Determine the [X, Y] coordinate at the center of the cell enclosing the given text.  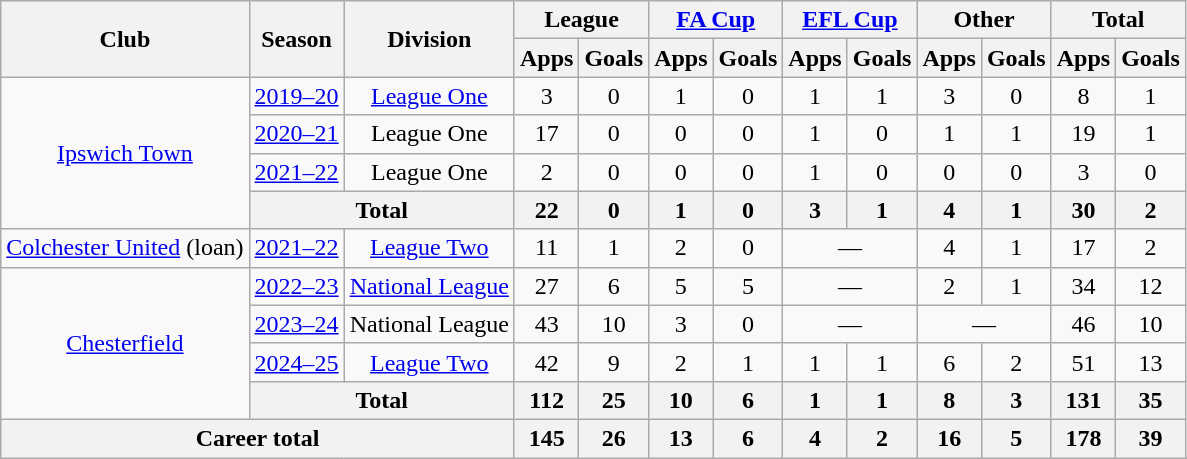
27 [546, 286]
42 [546, 362]
Other [984, 20]
Division [429, 39]
11 [546, 248]
46 [1083, 324]
26 [614, 438]
EFL Cup [850, 20]
39 [1151, 438]
2019–20 [296, 96]
Season [296, 39]
178 [1083, 438]
Career total [258, 438]
Chesterfield [125, 343]
145 [546, 438]
FA Cup [716, 20]
2024–25 [296, 362]
112 [546, 400]
2020–21 [296, 134]
25 [614, 400]
30 [1083, 210]
35 [1151, 400]
Club [125, 39]
19 [1083, 134]
2022–23 [296, 286]
9 [614, 362]
22 [546, 210]
43 [546, 324]
Ipswich Town [125, 153]
34 [1083, 286]
Colchester United (loan) [125, 248]
51 [1083, 362]
League [581, 20]
131 [1083, 400]
2023–24 [296, 324]
16 [949, 438]
12 [1151, 286]
